Search for the cell housing the specified text and yield its [X, Y] center coordinate. 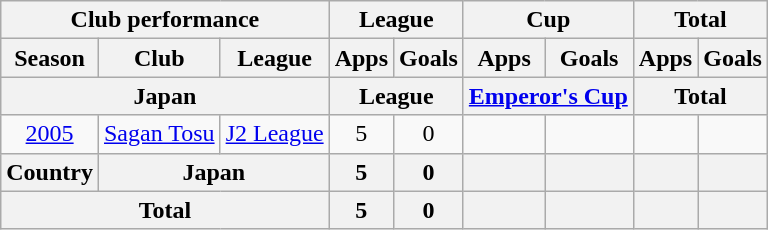
2005 [50, 134]
Country [50, 172]
Sagan Tosu [159, 134]
J2 League [274, 134]
Emperor's Cup [548, 96]
Club [159, 58]
Cup [548, 20]
Club performance [165, 20]
Season [50, 58]
